Pinpoint the cell where the given text exists, returning its [X, Y] midpoint coordinate. 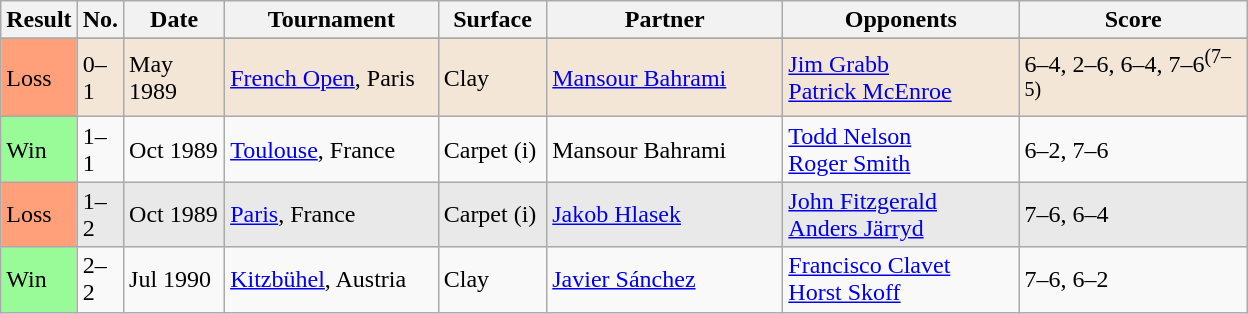
Jim Grabb Patrick McEnroe [901, 78]
6–4, 2–6, 6–4, 7–6(7–5) [1134, 78]
Todd Nelson Roger Smith [901, 150]
0–1 [100, 78]
Result [39, 20]
Score [1134, 20]
No. [100, 20]
6–2, 7–6 [1134, 150]
Jakob Hlasek [665, 214]
Javier Sánchez [665, 280]
Opponents [901, 20]
Tournament [332, 20]
Partner [665, 20]
Francisco Clavet Horst Skoff [901, 280]
John Fitzgerald Anders Järryd [901, 214]
7–6, 6–2 [1134, 280]
Date [174, 20]
Paris, France [332, 214]
1–2 [100, 214]
May 1989 [174, 78]
Toulouse, France [332, 150]
1–1 [100, 150]
French Open, Paris [332, 78]
2–2 [100, 280]
Surface [492, 20]
Jul 1990 [174, 280]
Kitzbühel, Austria [332, 280]
7–6, 6–4 [1134, 214]
